For the text-containing cell, return its midpoint in [X, Y] coordinate format. 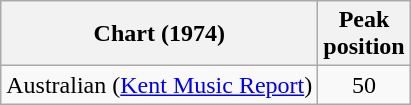
Australian (Kent Music Report) [160, 85]
50 [364, 85]
Chart (1974) [160, 34]
Peakposition [364, 34]
